Identify which cell holds the provided text, then report its [X, Y] central coordinate. 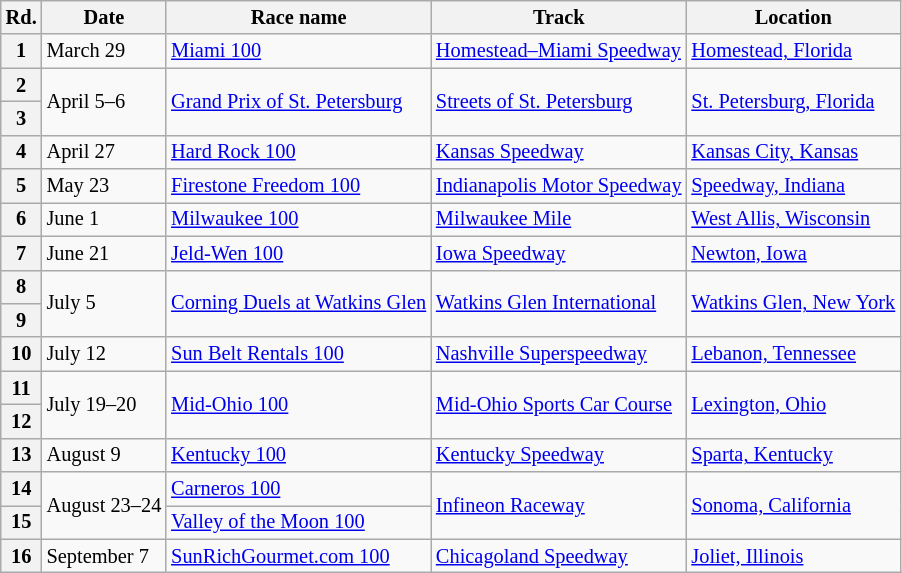
3 [22, 118]
Newton, Iowa [793, 253]
Carneros 100 [298, 489]
Miami 100 [298, 51]
June 21 [104, 253]
August 9 [104, 455]
Location [793, 17]
Indianapolis Motor Speedway [558, 186]
9 [22, 320]
March 29 [104, 51]
West Allis, Wisconsin [793, 219]
Corning Duels at Watkins Glen [298, 304]
5 [22, 186]
Lebanon, Tennessee [793, 354]
July 5 [104, 304]
Nashville Superspeedway [558, 354]
Firestone Freedom 100 [298, 186]
Mid-Ohio 100 [298, 404]
Kansas City, Kansas [793, 152]
Speedway, Indiana [793, 186]
July 19–20 [104, 404]
6 [22, 219]
August 23–24 [104, 506]
16 [22, 556]
Valley of the Moon 100 [298, 522]
Lexington, Ohio [793, 404]
11 [22, 388]
Streets of St. Petersburg [558, 102]
10 [22, 354]
April 5–6 [104, 102]
4 [22, 152]
14 [22, 489]
Mid-Ohio Sports Car Course [558, 404]
Kentucky 100 [298, 455]
Sun Belt Rentals 100 [298, 354]
Kansas Speedway [558, 152]
Milwaukee 100 [298, 219]
Sparta, Kentucky [793, 455]
1 [22, 51]
Homestead–Miami Speedway [558, 51]
May 23 [104, 186]
Grand Prix of St. Petersburg [298, 102]
Rd. [22, 17]
Jeld-Wen 100 [298, 253]
Hard Rock 100 [298, 152]
Race name [298, 17]
8 [22, 287]
Sonoma, California [793, 506]
St. Petersburg, Florida [793, 102]
2 [22, 85]
Chicagoland Speedway [558, 556]
Iowa Speedway [558, 253]
13 [22, 455]
Date [104, 17]
Infineon Raceway [558, 506]
September 7 [104, 556]
12 [22, 421]
Homestead, Florida [793, 51]
July 12 [104, 354]
15 [22, 522]
7 [22, 253]
SunRichGourmet.com 100 [298, 556]
Milwaukee Mile [558, 219]
June 1 [104, 219]
Kentucky Speedway [558, 455]
Watkins Glen, New York [793, 304]
April 27 [104, 152]
Joliet, Illinois [793, 556]
Watkins Glen International [558, 304]
Track [558, 17]
